Capture the cell that displays the provided text and extract its (x, y) central coordinate. 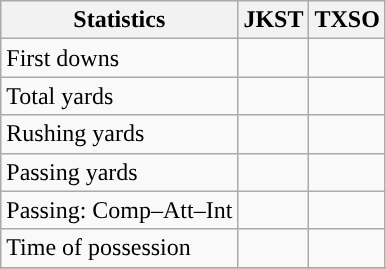
First downs (120, 58)
Passing: Comp–Att–Int (120, 210)
TXSO (347, 20)
Time of possession (120, 248)
JKST (274, 20)
Total yards (120, 96)
Passing yards (120, 172)
Statistics (120, 20)
Rushing yards (120, 134)
